Provide the [X, Y] coordinate of the cell's center where the given text is located.  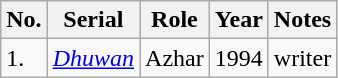
Dhuwan [93, 58]
Notes [302, 20]
Year [238, 20]
writer [302, 58]
1994 [238, 58]
No. [24, 20]
Azhar [175, 58]
Serial [93, 20]
Role [175, 20]
1. [24, 58]
